Extract the (X, Y) coordinate from the center of the cell holding the provided text.  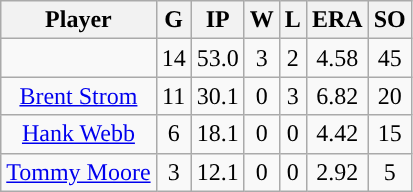
Tommy Moore (78, 172)
53.0 (218, 58)
2.92 (337, 172)
11 (174, 96)
ERA (337, 20)
12.1 (218, 172)
14 (174, 58)
45 (390, 58)
5 (390, 172)
W (262, 20)
6.82 (337, 96)
Hank Webb (78, 134)
15 (390, 134)
2 (292, 58)
L (292, 20)
18.1 (218, 134)
20 (390, 96)
4.58 (337, 58)
SO (390, 20)
30.1 (218, 96)
6 (174, 134)
Brent Strom (78, 96)
4.42 (337, 134)
G (174, 20)
Player (78, 20)
IP (218, 20)
